Locate the cell with the specified text and output its (x, y) center coordinate. 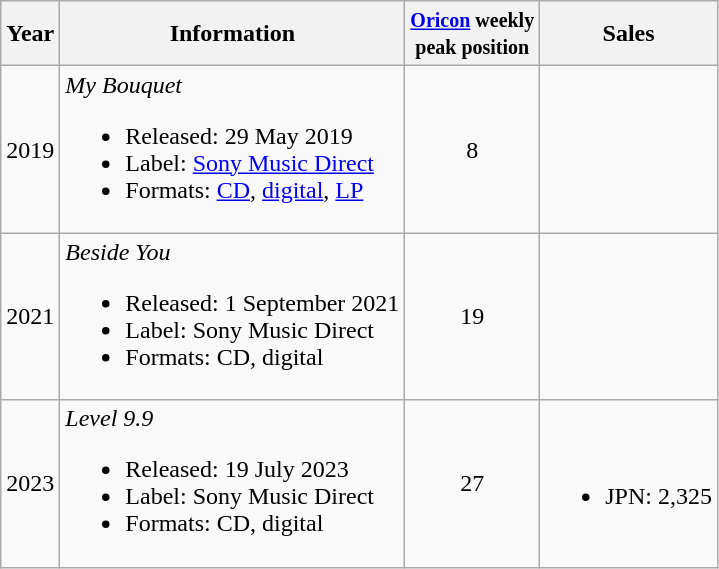
Oricon weeklypeak position (472, 34)
Sales (629, 34)
Beside YouReleased: 1 September 2021Label: Sony Music DirectFormats: CD, digital (232, 316)
Information (232, 34)
My BouquetReleased: 29 May 2019Label: Sony Music DirectFormats: CD, digital, LP (232, 150)
JPN: 2,325 (629, 484)
19 (472, 316)
2021 (30, 316)
27 (472, 484)
2023 (30, 484)
Year (30, 34)
2019 (30, 150)
Level 9.9Released: 19 July 2023Label: Sony Music DirectFormats: CD, digital (232, 484)
8 (472, 150)
